Locate the cell with the specified text and output its (x, y) center coordinate. 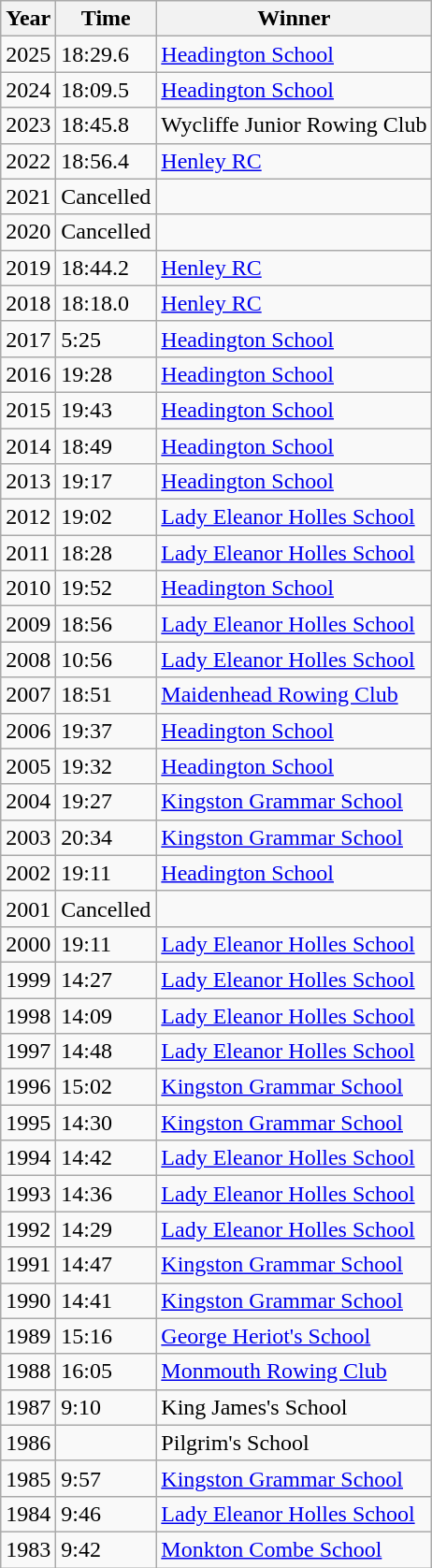
2016 (28, 374)
1990 (28, 1300)
19:32 (107, 766)
19:17 (107, 482)
14:41 (107, 1300)
14:09 (107, 1015)
2019 (28, 268)
2007 (28, 695)
1993 (28, 1194)
19:02 (107, 517)
14:27 (107, 980)
2015 (28, 410)
1996 (28, 1087)
20:34 (107, 837)
19:28 (107, 374)
18:45.8 (107, 125)
King James's School (294, 1407)
2001 (28, 908)
2025 (28, 54)
2002 (28, 873)
18:29.6 (107, 54)
2011 (28, 553)
1984 (28, 1514)
9:46 (107, 1514)
Monmouth Rowing Club (294, 1372)
Wycliffe Junior Rowing Club (294, 125)
18:18.0 (107, 303)
14:48 (107, 1052)
1991 (28, 1265)
9:57 (107, 1478)
16:05 (107, 1372)
1987 (28, 1407)
14:30 (107, 1123)
2003 (28, 837)
2014 (28, 446)
1999 (28, 980)
14:36 (107, 1194)
18:49 (107, 446)
14:47 (107, 1265)
18:44.2 (107, 268)
9:10 (107, 1407)
2008 (28, 660)
2013 (28, 482)
1992 (28, 1229)
2006 (28, 731)
2009 (28, 624)
15:02 (107, 1087)
5:25 (107, 339)
2017 (28, 339)
2005 (28, 766)
Time (107, 19)
2021 (28, 196)
1983 (28, 1549)
2004 (28, 802)
18:51 (107, 695)
10:56 (107, 660)
18:09.5 (107, 90)
18:56 (107, 624)
2010 (28, 588)
18:56.4 (107, 161)
1988 (28, 1372)
19:27 (107, 802)
Winner (294, 19)
1986 (28, 1443)
Pilgrim's School (294, 1443)
2012 (28, 517)
1989 (28, 1336)
15:16 (107, 1336)
19:52 (107, 588)
2022 (28, 161)
19:43 (107, 410)
1995 (28, 1123)
2024 (28, 90)
9:42 (107, 1549)
1998 (28, 1015)
2020 (28, 232)
18:28 (107, 553)
14:29 (107, 1229)
19:37 (107, 731)
2018 (28, 303)
1985 (28, 1478)
2023 (28, 125)
George Heriot's School (294, 1336)
2000 (28, 944)
Monkton Combe School (294, 1549)
1997 (28, 1052)
1994 (28, 1158)
Year (28, 19)
Maidenhead Rowing Club (294, 695)
14:42 (107, 1158)
